Detect which cell encompasses the target text, then output its (x, y) center coordinate. 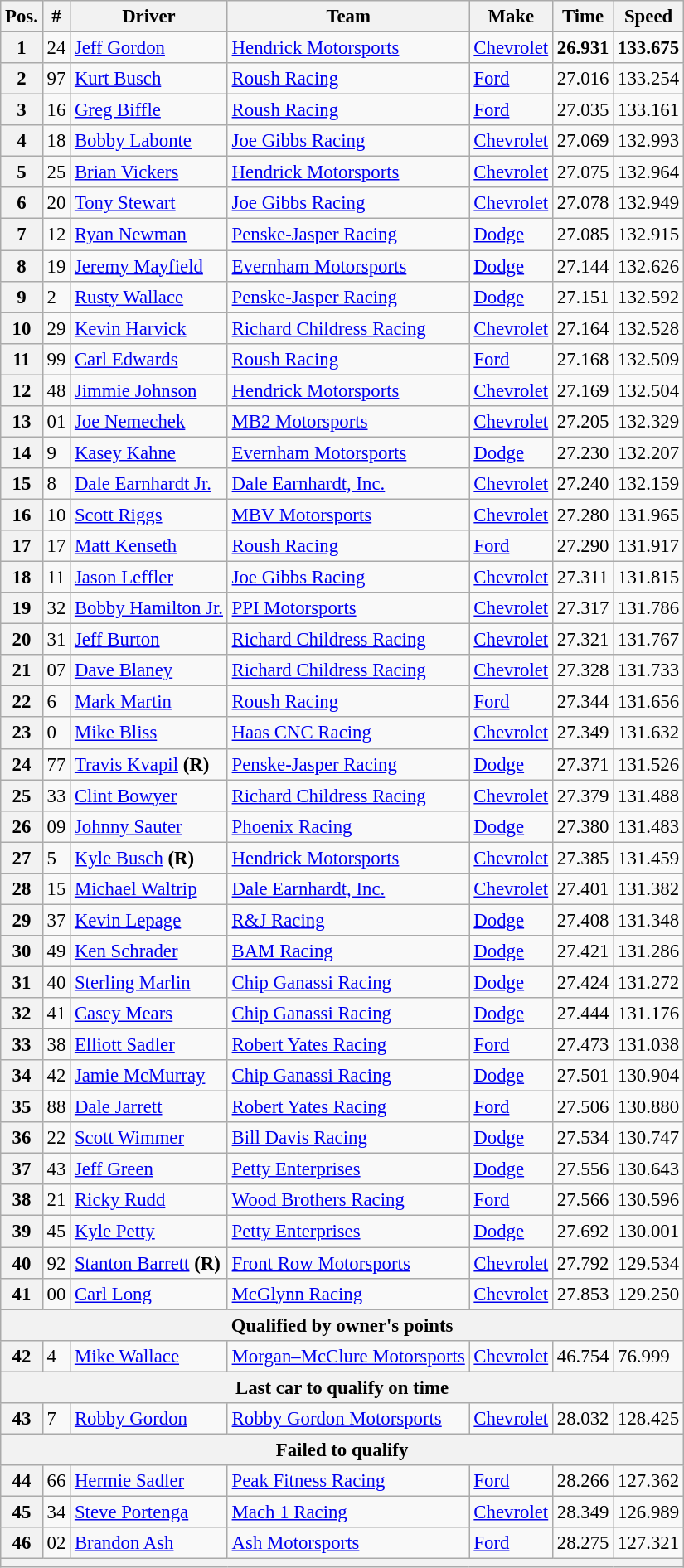
132.159 (648, 484)
Carl Long (149, 1294)
Ash Motorsports (348, 1543)
27.317 (582, 608)
Jason Leffler (149, 578)
Pos. (22, 17)
131.038 (648, 1045)
131.767 (648, 640)
Kyle Petty (149, 1232)
133.254 (648, 79)
131.917 (648, 546)
27.408 (582, 920)
76.999 (648, 1356)
27.069 (582, 141)
27.371 (582, 764)
39 (22, 1232)
127.362 (648, 1481)
99 (56, 359)
130.904 (648, 1076)
Jamie McMurray (149, 1076)
27.692 (582, 1232)
Robby Gordon (149, 1419)
27.151 (582, 297)
131.286 (648, 951)
Jeff Burton (149, 640)
132.915 (648, 235)
131.272 (648, 982)
Casey Mears (149, 1014)
26.931 (582, 48)
27.792 (582, 1263)
Michael Waltrip (149, 889)
132.504 (648, 390)
Kevin Harvick (149, 328)
129.250 (648, 1294)
131.459 (648, 858)
131.488 (648, 796)
27.078 (582, 203)
02 (56, 1543)
46.754 (582, 1356)
133.675 (648, 48)
128.425 (648, 1419)
28.349 (582, 1512)
Matt Kenseth (149, 546)
27.085 (582, 235)
PPI Motorsports (348, 608)
88 (56, 1107)
Qualified by owner's points (342, 1325)
132.592 (648, 297)
Ricky Rudd (149, 1201)
1 (22, 48)
132.207 (648, 452)
Bill Davis Racing (348, 1138)
131.526 (648, 764)
131.483 (648, 826)
44 (22, 1481)
35 (22, 1107)
Scott Wimmer (149, 1138)
27.280 (582, 515)
Dale Jarrett (149, 1107)
27.853 (582, 1294)
27.144 (582, 266)
Mike Bliss (149, 733)
27.016 (582, 79)
Kevin Lepage (149, 920)
Mark Martin (149, 702)
132.329 (648, 422)
132.993 (648, 141)
Team (348, 17)
28.266 (582, 1481)
131.786 (648, 608)
27 (22, 858)
49 (56, 951)
Mach 1 Racing (348, 1512)
46 (22, 1543)
27.385 (582, 858)
26 (22, 826)
27.075 (582, 172)
30 (22, 951)
13 (22, 422)
131.348 (648, 920)
129.534 (648, 1263)
130.747 (648, 1138)
Ryan Newman (149, 235)
Phoenix Racing (348, 826)
27.501 (582, 1076)
Peak Fitness Racing (348, 1481)
131.733 (648, 670)
Carl Edwards (149, 359)
Stanton Barrett (R) (149, 1263)
130.596 (648, 1201)
132.528 (648, 328)
130.880 (648, 1107)
23 (22, 733)
Dale Earnhardt Jr. (149, 484)
Dave Blaney (149, 670)
66 (56, 1481)
27.168 (582, 359)
MB2 Motorsports (348, 422)
27.240 (582, 484)
131.176 (648, 1014)
28.032 (582, 1419)
Morgan–McClure Motorsports (348, 1356)
Mike Wallace (149, 1356)
3 (22, 110)
131.656 (648, 702)
27.328 (582, 670)
97 (56, 79)
131.815 (648, 578)
Greg Biffle (149, 110)
27.379 (582, 796)
Time (582, 17)
Jimmie Johnson (149, 390)
Robby Gordon Motorsports (348, 1419)
127.321 (648, 1543)
Rusty Wallace (149, 297)
Bobby Hamilton Jr. (149, 608)
# (56, 17)
130.001 (648, 1232)
132.964 (648, 172)
132.949 (648, 203)
Kasey Kahne (149, 452)
131.965 (648, 515)
27.230 (582, 452)
Kurt Busch (149, 79)
27.534 (582, 1138)
27.421 (582, 951)
Tony Stewart (149, 203)
27.556 (582, 1169)
Elliott Sadler (149, 1045)
Sterling Marlin (149, 982)
Johnny Sauter (149, 826)
Haas CNC Racing (348, 733)
Wood Brothers Racing (348, 1201)
Make (511, 17)
Scott Riggs (149, 515)
48 (56, 390)
Kyle Busch (R) (149, 858)
Front Row Motorsports (348, 1263)
Ken Schrader (149, 951)
126.989 (648, 1512)
27.321 (582, 640)
27.035 (582, 110)
Steve Portenga (149, 1512)
BAM Racing (348, 951)
Jeff Green (149, 1169)
131.632 (648, 733)
MBV Motorsports (348, 515)
R&J Racing (348, 920)
36 (22, 1138)
28 (22, 889)
27.444 (582, 1014)
27.473 (582, 1045)
27.349 (582, 733)
Driver (149, 17)
Brian Vickers (149, 172)
McGlynn Racing (348, 1294)
01 (56, 422)
Clint Bowyer (149, 796)
92 (56, 1263)
Jeff Gordon (149, 48)
27.205 (582, 422)
Failed to qualify (342, 1449)
27.344 (582, 702)
27.164 (582, 328)
Speed (648, 17)
Bobby Labonte (149, 141)
27.401 (582, 889)
Jeremy Mayfield (149, 266)
77 (56, 764)
Travis Kvapil (R) (149, 764)
Hermie Sadler (149, 1481)
132.509 (648, 359)
133.161 (648, 110)
Joe Nemechek (149, 422)
14 (22, 452)
27.506 (582, 1107)
27.169 (582, 390)
130.643 (648, 1169)
00 (56, 1294)
09 (56, 826)
27.290 (582, 546)
27.566 (582, 1201)
0 (56, 733)
27.424 (582, 982)
131.382 (648, 889)
27.311 (582, 578)
132.626 (648, 266)
07 (56, 670)
28.275 (582, 1543)
27.380 (582, 826)
Last car to qualify on time (342, 1387)
Brandon Ash (149, 1543)
